Detect which cell encompasses the target text, then output its (X, Y) center coordinate. 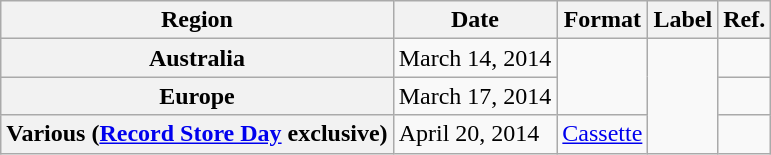
Europe (197, 96)
March 14, 2014 (475, 58)
Format (602, 20)
Label (683, 20)
Cassette (602, 134)
Region (197, 20)
March 17, 2014 (475, 96)
April 20, 2014 (475, 134)
Date (475, 20)
Various (Record Store Day exclusive) (197, 134)
Ref. (744, 20)
Australia (197, 58)
